Extract the (x, y) coordinate from the center of the cell holding the provided text.  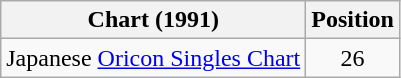
26 (353, 58)
Position (353, 20)
Japanese Oricon Singles Chart (154, 58)
Chart (1991) (154, 20)
